Detect which cell encompasses the target text, then output its [X, Y] center coordinate. 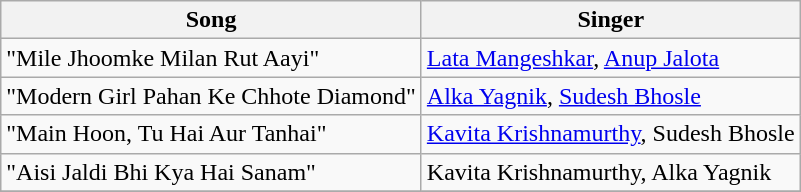
"Mile Jhoomke Milan Rut Aayi" [212, 58]
Kavita Krishnamurthy, Sudesh Bhosle [610, 134]
Kavita Krishnamurthy, Alka Yagnik [610, 172]
"Main Hoon, Tu Hai Aur Tanhai" [212, 134]
"Aisi Jaldi Bhi Kya Hai Sanam" [212, 172]
"Modern Girl Pahan Ke Chhote Diamond" [212, 96]
Lata Mangeshkar, Anup Jalota [610, 58]
Singer [610, 20]
Song [212, 20]
Alka Yagnik, Sudesh Bhosle [610, 96]
